Extract the (x, y) coordinate from the center of the cell holding the provided text.  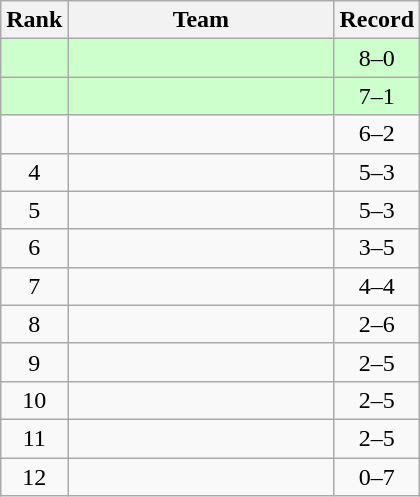
3–5 (377, 248)
Rank (34, 20)
0–7 (377, 477)
6 (34, 248)
2–6 (377, 324)
5 (34, 210)
12 (34, 477)
4 (34, 172)
10 (34, 400)
7–1 (377, 96)
8–0 (377, 58)
4–4 (377, 286)
Team (201, 20)
Record (377, 20)
8 (34, 324)
7 (34, 286)
6–2 (377, 134)
9 (34, 362)
11 (34, 438)
